Find where the given text appears and provide that cell's center as [x, y] coordinate. 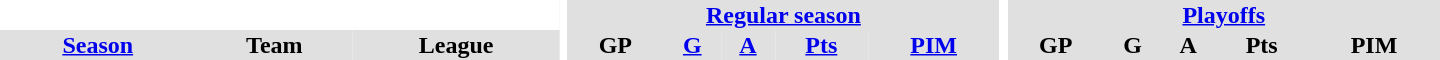
Playoffs [1224, 15]
Regular season [783, 15]
Season [98, 45]
Team [274, 45]
League [456, 45]
